Identify which cell holds the provided text, then report its [x, y] central coordinate. 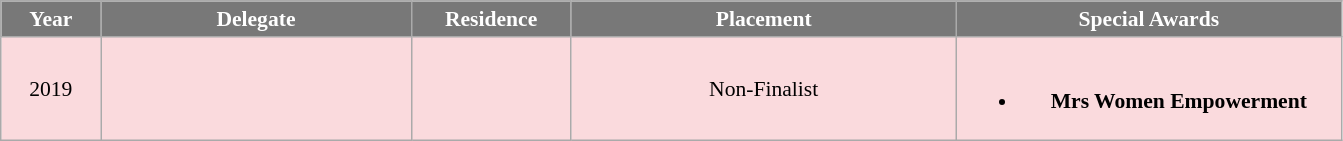
2019 [51, 89]
Placement [764, 19]
Non-Finalist [764, 89]
Mrs Women Empowerment [1148, 89]
Delegate [256, 19]
Special Awards [1148, 19]
Residence [491, 19]
Year [51, 19]
